Return the [x, y] coordinate for the center point of the cell that contains the specified text.  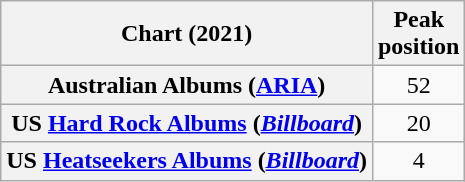
4 [418, 161]
52 [418, 85]
Peakposition [418, 34]
US Heatseekers Albums (Billboard) [187, 161]
20 [418, 123]
Chart (2021) [187, 34]
Australian Albums (ARIA) [187, 85]
US Hard Rock Albums (Billboard) [187, 123]
